For the text-containing cell, return its midpoint in (x, y) coordinate format. 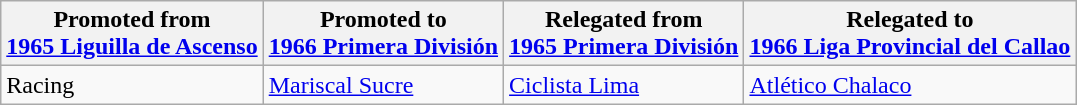
Relegated from1965 Primera División (624, 34)
Relegated to1966 Liga Provincial del Callao (910, 34)
Promoted from1965 Liguilla de Ascenso (132, 34)
Ciclista Lima (624, 85)
Mariscal Sucre (383, 85)
Racing (132, 85)
Promoted to1966 Primera División (383, 34)
Atlético Chalaco (910, 85)
